Return (x, y) of the center of cell containing provided text 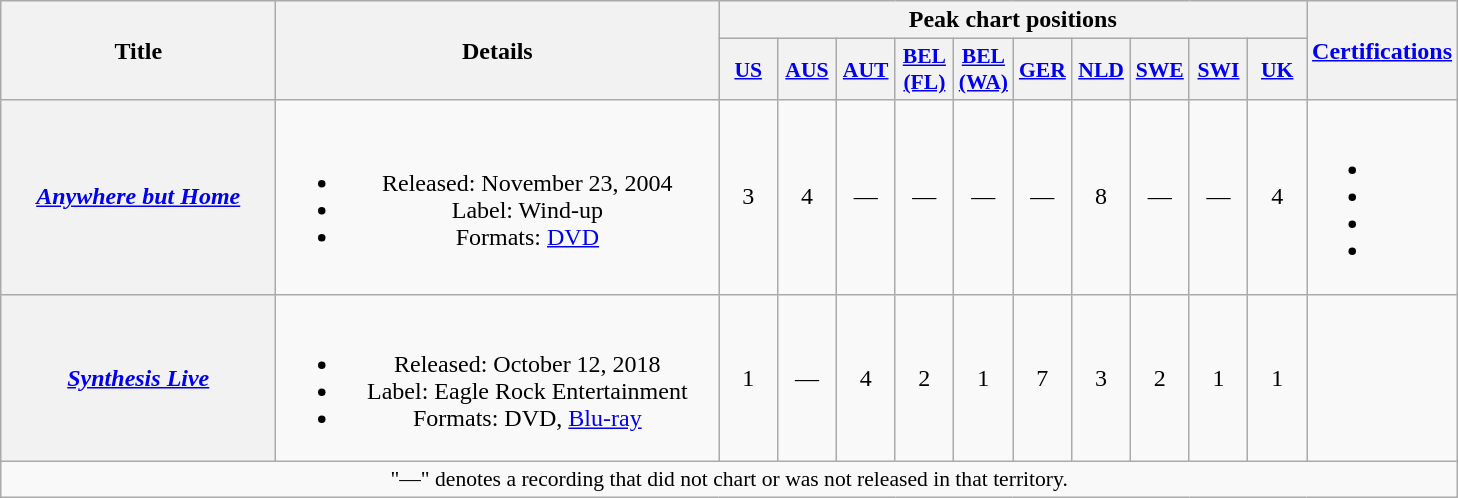
Released: November 23, 2004Label: Wind-upFormats: DVD (498, 197)
GER (1042, 70)
BEL(FL) (924, 70)
UK (1278, 70)
7 (1042, 378)
Anywhere but Home (138, 197)
SWE (1160, 70)
Certifications (1382, 50)
Released: October 12, 2018Label: Eagle Rock EntertainmentFormats: DVD, Blu-ray (498, 378)
BEL(WA) (984, 70)
SWI (1218, 70)
Synthesis Live (138, 378)
"—" denotes a recording that did not chart or was not released in that territory. (730, 479)
AUS (808, 70)
Title (138, 50)
Details (498, 50)
8 (1102, 197)
AUT (866, 70)
US (748, 70)
NLD (1102, 70)
Peak chart positions (1013, 20)
